Locate the cell with the specified text and output its [X, Y] center coordinate. 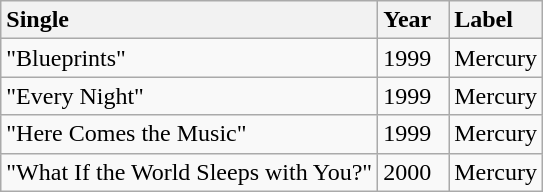
"What If the World Sleeps with You?" [190, 172]
"Every Night" [190, 96]
Single [190, 20]
2000 [414, 172]
"Blueprints" [190, 58]
Year [414, 20]
"Here Comes the Music" [190, 134]
Label [496, 20]
